Determine the (x, y) coordinate at the center of the cell enclosing the given text.  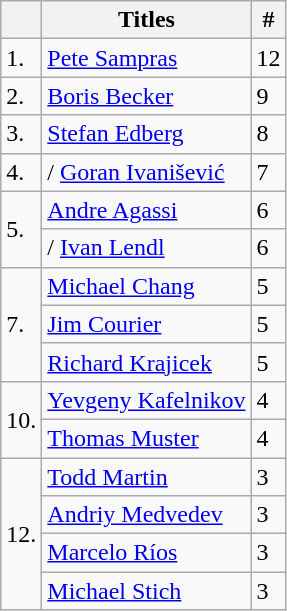
7. (22, 324)
Andre Agassi (146, 210)
3. (22, 134)
Richard Krajicek (146, 362)
Stefan Edberg (146, 134)
Boris Becker (146, 96)
4. (22, 172)
Pete Sampras (146, 58)
Michael Chang (146, 286)
Andriy Medvedev (146, 515)
Yevgeny Kafelnikov (146, 400)
Jim Courier (146, 324)
1. (22, 58)
Thomas Muster (146, 438)
9 (268, 96)
2. (22, 96)
/ Ivan Lendl (146, 248)
# (268, 20)
5. (22, 229)
Titles (146, 20)
7 (268, 172)
/ Goran Ivanišević (146, 172)
10. (22, 419)
Marcelo Ríos (146, 553)
12. (22, 534)
8 (268, 134)
Michael Stich (146, 591)
12 (268, 58)
Todd Martin (146, 477)
